Search for the cell housing the specified text and yield its [x, y] center coordinate. 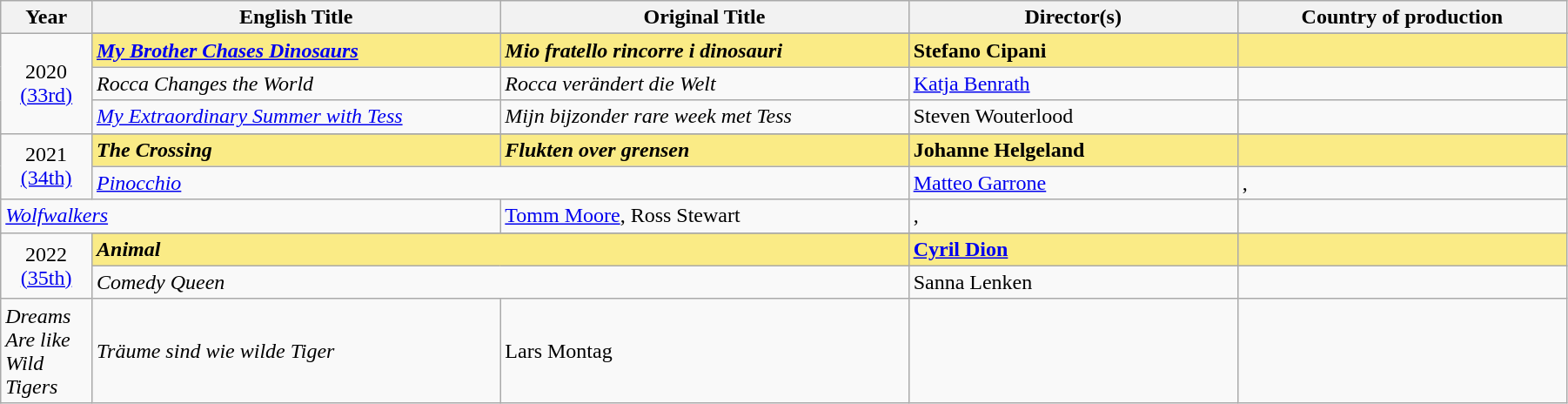
Stefano Cipani [1073, 50]
Johanne Helgeland [1073, 150]
2021(34th) [47, 166]
Wolfwalkers [251, 216]
Animal [499, 249]
My Extraordinary Summer with Tess [296, 117]
Mijn bijzonder rare week met Tess [705, 117]
My Brother Chases Dinosaurs [296, 50]
Dreams Are like Wild Tigers [47, 350]
Matteo Garrone [1073, 183]
Director(s) [1073, 17]
Rocca verändert die Welt [705, 84]
Tomm Moore, Ross Stewart [705, 216]
Lars Montag [705, 350]
Year [47, 17]
Rocca Changes the World [296, 84]
Comedy Queen [499, 282]
Träume sind wie wilde Tiger [296, 350]
Pinocchio [499, 183]
The Crossing [296, 150]
2022(35th) [47, 266]
Sanna Lenken [1073, 282]
Steven Wouterlood [1073, 117]
Flukten over grensen [705, 150]
Cyril Dion [1073, 249]
Katja Benrath [1073, 84]
Original Title [705, 17]
Mio fratello rincorre i dinosauri [705, 50]
2020(33rd) [47, 84]
Country of production [1402, 17]
English Title [296, 17]
